Identify which cell holds the provided text, then report its [X, Y] central coordinate. 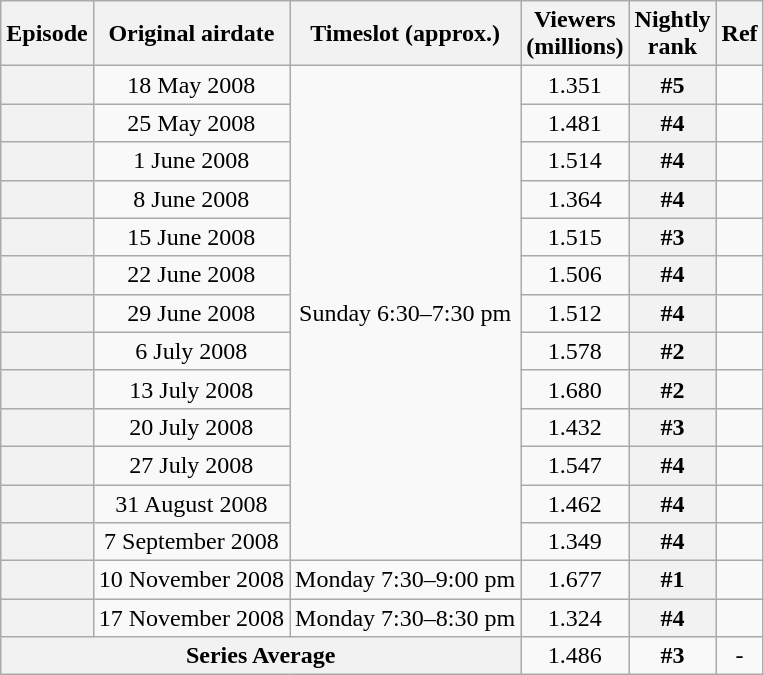
Viewers(millions) [575, 34]
15 June 2008 [191, 237]
1.462 [575, 503]
6 July 2008 [191, 351]
7 September 2008 [191, 542]
1.486 [575, 656]
1.364 [575, 199]
#1 [672, 580]
13 July 2008 [191, 389]
Monday 7:30–8:30 pm [406, 618]
25 May 2008 [191, 123]
1.512 [575, 313]
1.677 [575, 580]
18 May 2008 [191, 85]
20 July 2008 [191, 427]
1.349 [575, 542]
1.680 [575, 389]
Monday 7:30–9:00 pm [406, 580]
Nightlyrank [672, 34]
- [740, 656]
#5 [672, 85]
17 November 2008 [191, 618]
22 June 2008 [191, 275]
1.506 [575, 275]
29 June 2008 [191, 313]
1.578 [575, 351]
1.514 [575, 161]
1.324 [575, 618]
1 June 2008 [191, 161]
Ref [740, 34]
1.515 [575, 237]
31 August 2008 [191, 503]
10 November 2008 [191, 580]
Episode [47, 34]
1.481 [575, 123]
Timeslot (approx.) [406, 34]
1.351 [575, 85]
1.432 [575, 427]
27 July 2008 [191, 465]
8 June 2008 [191, 199]
Original airdate [191, 34]
Series Average [261, 656]
Sunday 6:30–7:30 pm [406, 314]
1.547 [575, 465]
